For the text-containing cell, return its midpoint in [x, y] coordinate format. 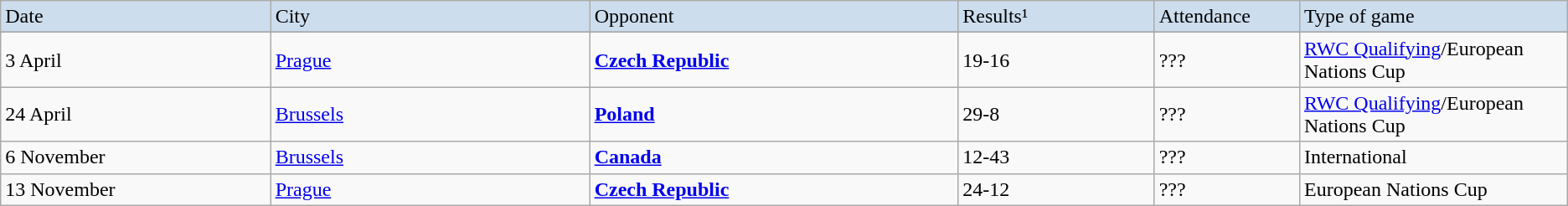
Results¹ [1056, 17]
19-16 [1056, 60]
Attendance [1226, 17]
European Nations Cup [1433, 189]
Date [136, 17]
Type of game [1433, 17]
Opponent [774, 17]
13 November [136, 189]
29-8 [1056, 114]
Poland [774, 114]
24-12 [1056, 189]
Canada [774, 157]
12-43 [1056, 157]
3 April [136, 60]
6 November [136, 157]
24 April [136, 114]
City [431, 17]
International [1433, 157]
